Identify which cell holds the provided text, then report its [X, Y] central coordinate. 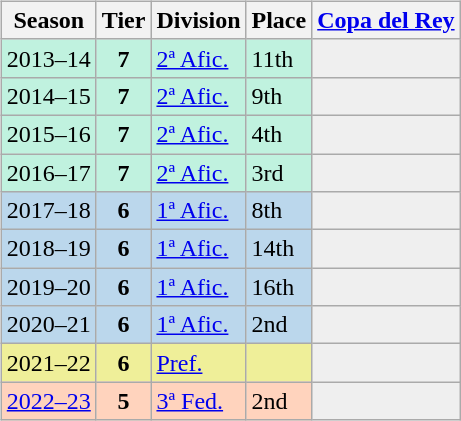
Place [279, 20]
Copa del Rey [386, 20]
5 [124, 401]
11th [279, 58]
2018–19 [48, 249]
14th [279, 249]
3rd [279, 173]
2020–21 [48, 325]
2022–23 [48, 401]
Division [198, 20]
2013–14 [48, 58]
4th [279, 134]
2021–22 [48, 363]
3ª Fed. [198, 401]
2016–17 [48, 173]
Tier [124, 20]
16th [279, 287]
2019–20 [48, 287]
8th [279, 211]
2017–18 [48, 211]
Pref. [198, 363]
2014–15 [48, 96]
9th [279, 96]
2015–16 [48, 134]
Season [48, 20]
